Scan for the cell matching the given text and deliver its (x, y) coordinate at center. 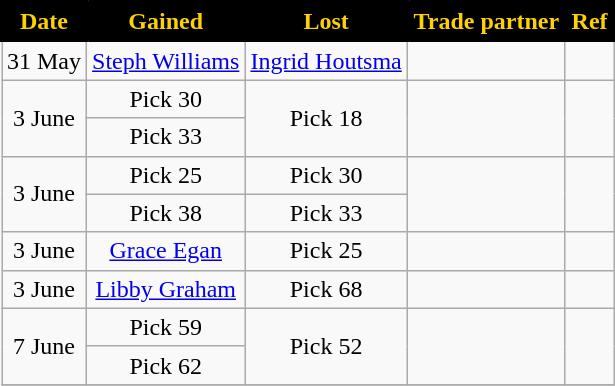
Libby Graham (166, 289)
Ingrid Houtsma (326, 60)
Pick 18 (326, 118)
Grace Egan (166, 251)
Gained (166, 22)
Date (44, 22)
Pick 38 (166, 213)
7 June (44, 346)
Lost (326, 22)
Pick 59 (166, 327)
Pick 62 (166, 365)
Pick 68 (326, 289)
Trade partner (486, 22)
Ref (590, 22)
Steph Williams (166, 60)
31 May (44, 60)
Pick 52 (326, 346)
